Return the (x, y) coordinate for the center point of the cell that contains the specified text.  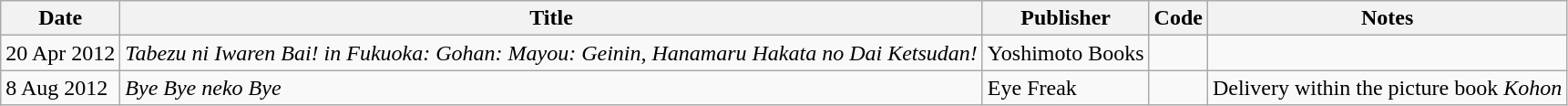
8 Aug 2012 (60, 88)
Date (60, 18)
Tabezu ni Iwaren Bai! in Fukuoka: Gohan: Mayou: Geinin, Hanamaru Hakata no Dai Ketsudan! (552, 53)
Delivery within the picture book Kohon (1387, 88)
Notes (1387, 18)
Eye Freak (1066, 88)
Code (1178, 18)
Publisher (1066, 18)
20 Apr 2012 (60, 53)
Yoshimoto Books (1066, 53)
Bye Bye neko Bye (552, 88)
Title (552, 18)
